Detect which cell encompasses the target text, then output its (X, Y) center coordinate. 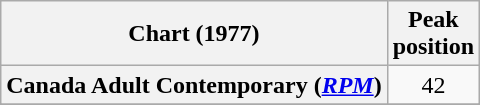
Canada Adult Contemporary (RPM) (194, 85)
42 (433, 85)
Chart (1977) (194, 34)
Peakposition (433, 34)
